Pinpoint the cell where the given text exists, returning its [x, y] midpoint coordinate. 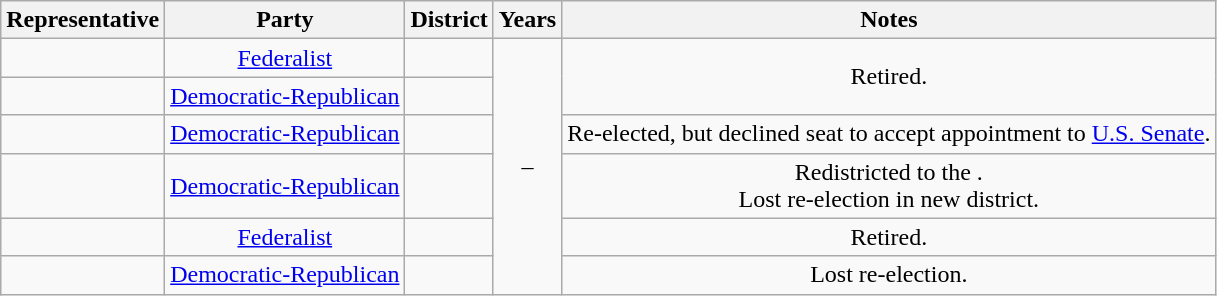
Party [285, 20]
District [449, 20]
Re-elected, but declined seat to accept appointment to U.S. Senate. [889, 134]
– [527, 166]
Years [527, 20]
Representative [83, 20]
Notes [889, 20]
Redistricted to the .Lost re-election in new district. [889, 186]
Lost re-election. [889, 275]
